Output the (x, y) coordinate of the center of the cell containing the given text.  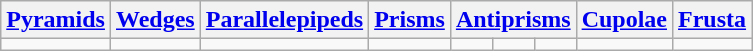
Prisms (410, 20)
Frusta (712, 20)
Wedges (155, 20)
Cupolae (624, 20)
Pyramids (56, 20)
Antiprisms (513, 20)
Parallelepipeds (284, 20)
